Determine the [X, Y] coordinate at the center of the cell enclosing the given text.  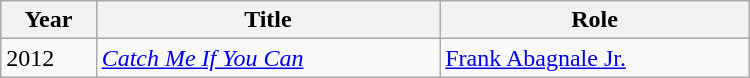
Role [595, 20]
Year [48, 20]
Title [268, 20]
2012 [48, 58]
Catch Me If You Can [268, 58]
Frank Abagnale Jr. [595, 58]
